From the cell containing the given text, extract its center point as [x, y] coordinate. 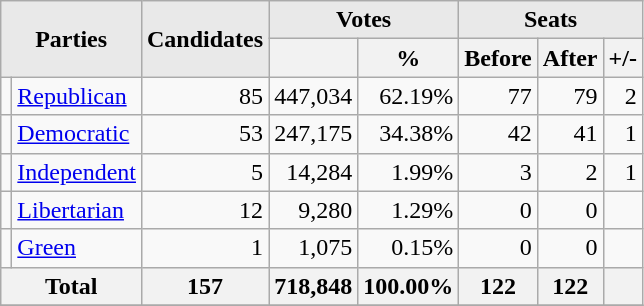
Independent [77, 172]
1.99% [408, 172]
+/- [622, 58]
Before [498, 58]
Democratic [77, 134]
% [408, 58]
62.19% [408, 96]
12 [204, 210]
Seats [551, 20]
157 [204, 286]
34.38% [408, 134]
447,034 [314, 96]
85 [204, 96]
0.15% [408, 248]
Republican [77, 96]
3 [498, 172]
5 [204, 172]
42 [498, 134]
Total [72, 286]
247,175 [314, 134]
41 [570, 134]
53 [204, 134]
Parties [72, 39]
14,284 [314, 172]
Candidates [204, 39]
1.29% [408, 210]
Votes [364, 20]
After [570, 58]
Libertarian [77, 210]
79 [570, 96]
718,848 [314, 286]
100.00% [408, 286]
9,280 [314, 210]
1,075 [314, 248]
77 [498, 96]
Green [77, 248]
